Identify which cell holds the provided text, then report its (X, Y) central coordinate. 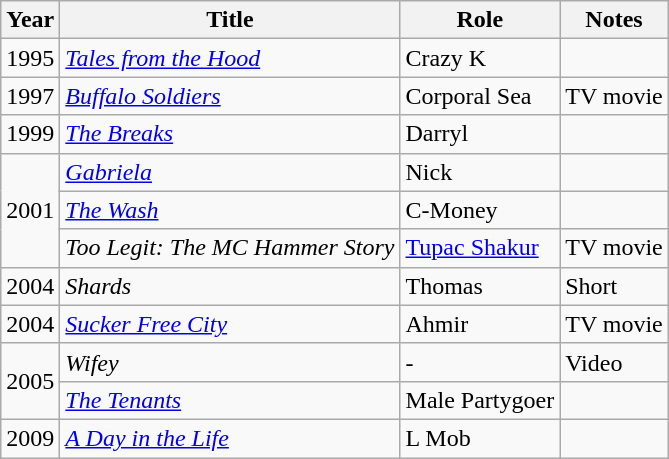
Notes (614, 20)
Wifey (230, 362)
The Breaks (230, 134)
2005 (30, 381)
Corporal Sea (480, 96)
L Mob (480, 438)
Sucker Free City (230, 324)
Shards (230, 286)
Ahmir (480, 324)
Nick (480, 172)
1999 (30, 134)
Tales from the Hood (230, 58)
2009 (30, 438)
The Tenants (230, 400)
Title (230, 20)
Male Partygoer (480, 400)
1995 (30, 58)
2001 (30, 210)
Thomas (480, 286)
Video (614, 362)
Year (30, 20)
C-Money (480, 210)
Short (614, 286)
1997 (30, 96)
The Wash (230, 210)
Buffalo Soldiers (230, 96)
Darryl (480, 134)
Too Legit: The MC Hammer Story (230, 248)
Gabriela (230, 172)
- (480, 362)
A Day in the Life (230, 438)
Role (480, 20)
Crazy K (480, 58)
Tupac Shakur (480, 248)
